Find where the given text appears and provide that cell's center as [X, Y] coordinate. 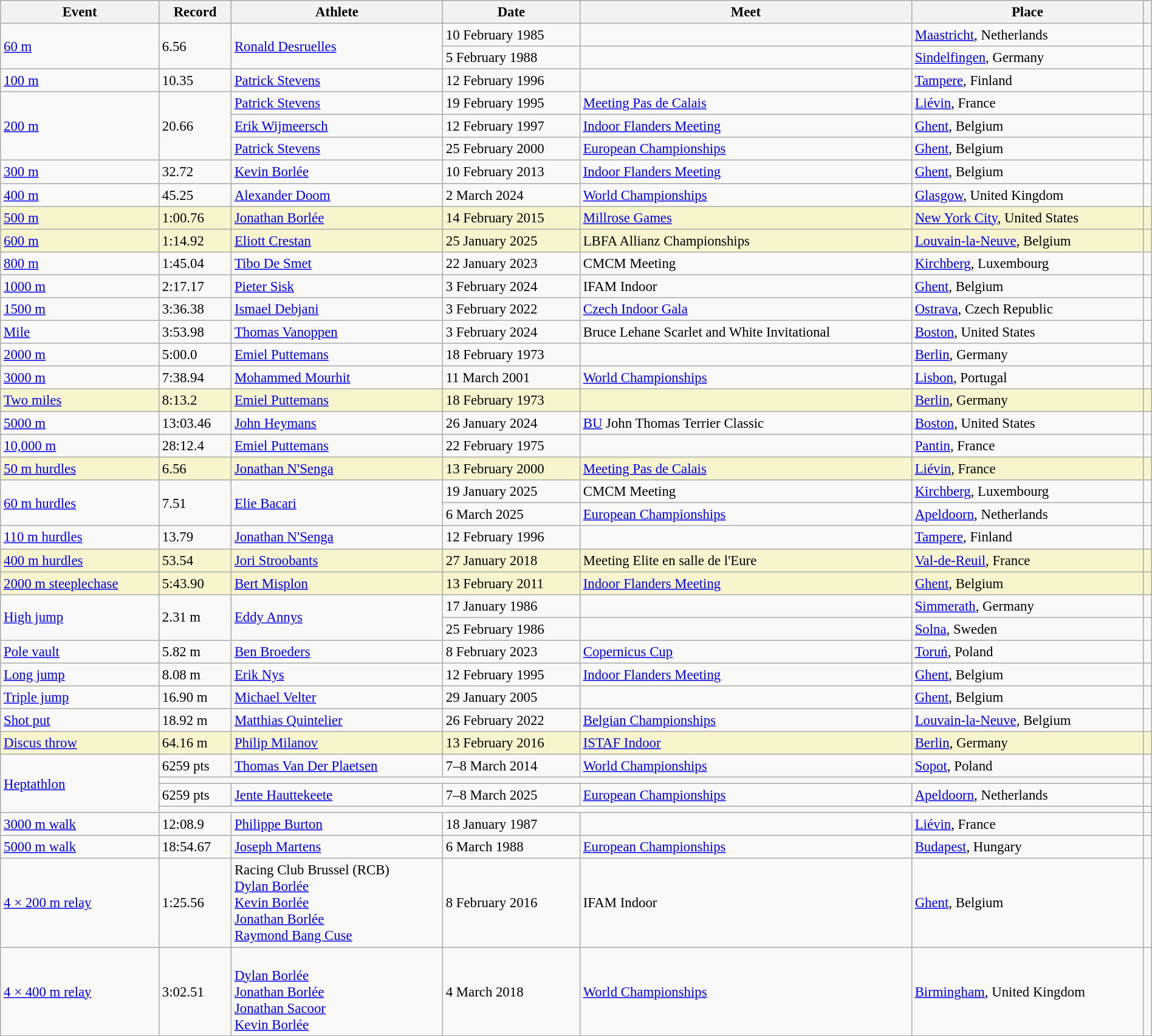
2 March 2024 [511, 195]
Alexander Doom [337, 195]
6 March 1988 [511, 848]
7–8 March 2014 [511, 766]
Lisbon, Portugal [1027, 377]
Shot put [80, 720]
18:54.67 [194, 848]
Meeting Elite en salle de l'Eure [746, 560]
110 m hurdles [80, 538]
3000 m [80, 377]
3:02.51 [194, 992]
Meet [746, 12]
Bruce Lehane Scarlet and White Invitational [746, 332]
8.08 m [194, 674]
Heptathlon [80, 784]
4 March 2018 [511, 992]
2000 m steeplechase [80, 583]
13 February 2016 [511, 743]
13 February 2000 [511, 469]
13:03.46 [194, 424]
25 January 2025 [511, 241]
LBFA Allianz Championships [746, 241]
29 January 2005 [511, 698]
7:38.94 [194, 377]
1000 m [80, 286]
Budapest, Hungary [1027, 848]
1:14.92 [194, 241]
3 February 2022 [511, 309]
Jonathan Borlée [337, 218]
Dylan BorléeJonathan BorléeJonathan SacoorKevin Borlée [337, 992]
10,000 m [80, 446]
26 January 2024 [511, 424]
25 February 2000 [511, 149]
Simmerath, Germany [1027, 606]
Glasgow, United Kingdom [1027, 195]
53.54 [194, 560]
Pieter Sisk [337, 286]
Millrose Games [746, 218]
5 February 1988 [511, 58]
Copernicus Cup [746, 652]
5000 m walk [80, 848]
Sopot, Poland [1027, 766]
1:25.56 [194, 903]
60 m [80, 46]
19 January 2025 [511, 492]
Toruń, Poland [1027, 652]
100 m [80, 81]
Erik Wijmeersch [337, 126]
Place [1027, 12]
Maastricht, Netherlands [1027, 35]
17 January 1986 [511, 606]
60 m hurdles [80, 503]
11 March 2001 [511, 377]
2000 m [80, 355]
Ismael Debjani [337, 309]
Eddy Annys [337, 617]
7.51 [194, 503]
Solna, Sweden [1027, 629]
Thomas Vanoppen [337, 332]
800 m [80, 263]
64.16 m [194, 743]
1:45.04 [194, 263]
Belgian Championships [746, 720]
25 February 1986 [511, 629]
4 × 200 m relay [80, 903]
10 February 2013 [511, 172]
20.66 [194, 126]
Date [511, 12]
Mile [80, 332]
BU John Thomas Terrier Classic [746, 424]
Eliott Crestan [337, 241]
Bert Misplon [337, 583]
10.35 [194, 81]
Ostrava, Czech Republic [1027, 309]
Two miles [80, 400]
18.92 m [194, 720]
5:00.0 [194, 355]
Kevin Borlée [337, 172]
Philippe Burton [337, 825]
50 m hurdles [80, 469]
Event [80, 12]
8:13.2 [194, 400]
Record [194, 12]
Elie Bacari [337, 503]
New York City, United States [1027, 218]
Czech Indoor Gala [746, 309]
200 m [80, 126]
2.31 m [194, 617]
Ben Broeders [337, 652]
Birmingham, United Kingdom [1027, 992]
Matthias Quintelier [337, 720]
45.25 [194, 195]
Racing Club Brussel (RCB)Dylan BorléeKevin BorléeJonathan BorléeRaymond Bang Cuse [337, 903]
3000 m walk [80, 825]
13.79 [194, 538]
22 January 2023 [511, 263]
16.90 m [194, 698]
Ronald Desruelles [337, 46]
12 February 1995 [511, 674]
19 February 1995 [511, 103]
Val-de-Reuil, France [1027, 560]
300 m [80, 172]
6 March 2025 [511, 515]
12:08.9 [194, 825]
Tibo De Smet [337, 263]
400 m [80, 195]
Discus throw [80, 743]
5000 m [80, 424]
7–8 March 2025 [511, 795]
Sindelfingen, Germany [1027, 58]
500 m [80, 218]
13 February 2011 [511, 583]
8 February 2016 [511, 903]
Joseph Martens [337, 848]
8 February 2023 [511, 652]
12 February 1997 [511, 126]
Jori Stroobants [337, 560]
4 × 400 m relay [80, 992]
Triple jump [80, 698]
Pantin, France [1027, 446]
3:53.98 [194, 332]
22 February 1975 [511, 446]
Pole vault [80, 652]
1500 m [80, 309]
Thomas Van Der Plaetsen [337, 766]
18 January 1987 [511, 825]
600 m [80, 241]
Philip Milanov [337, 743]
5:43.90 [194, 583]
Michael Velter [337, 698]
26 February 2022 [511, 720]
3:36.38 [194, 309]
1:00.76 [194, 218]
High jump [80, 617]
2:17.17 [194, 286]
Long jump [80, 674]
28:12.4 [194, 446]
400 m hurdles [80, 560]
10 February 1985 [511, 35]
32.72 [194, 172]
Athlete [337, 12]
Erik Nys [337, 674]
14 February 2015 [511, 218]
5.82 m [194, 652]
Jente Hauttekeete [337, 795]
John Heymans [337, 424]
Mohammed Mourhit [337, 377]
ISTAF Indoor [746, 743]
27 January 2018 [511, 560]
